Find where the given text appears and provide that cell's center as (X, Y) coordinate. 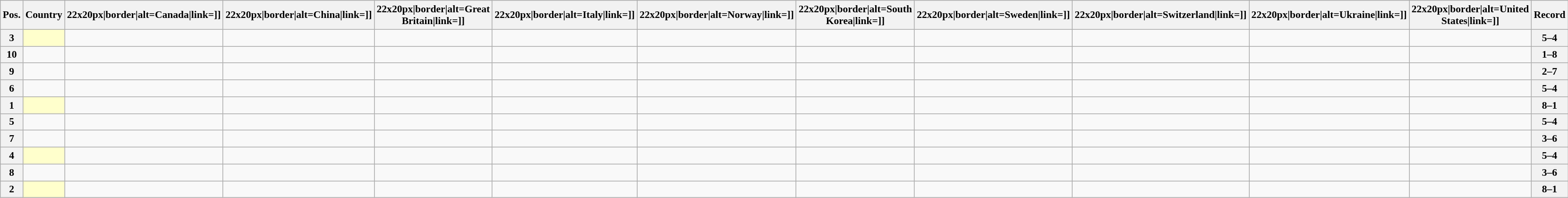
Record (1549, 15)
22x20px|border|alt=China|link=]] (298, 15)
22x20px|border|alt=Ukraine|link=]] (1329, 15)
22x20px|border|alt=Canada|link=]] (144, 15)
10 (12, 55)
22x20px|border|alt=South Korea|link=]] (855, 15)
Country (44, 15)
22x20px|border|alt=Switzerland|link=]] (1161, 15)
2–7 (1549, 72)
3 (12, 38)
22x20px|border|alt=Great Britain|link=]] (433, 15)
5 (12, 122)
22x20px|border|alt=Sweden|link=]] (993, 15)
6 (12, 88)
22x20px|border|alt=Italy|link=]] (565, 15)
2 (12, 189)
1 (12, 105)
9 (12, 72)
22x20px|border|alt=Norway|link=]] (717, 15)
8 (12, 172)
1–8 (1549, 55)
22x20px|border|alt=United States|link=]] (1471, 15)
4 (12, 156)
Pos. (12, 15)
7 (12, 139)
